Determine the [X, Y] coordinate at the center of the cell enclosing the given text.  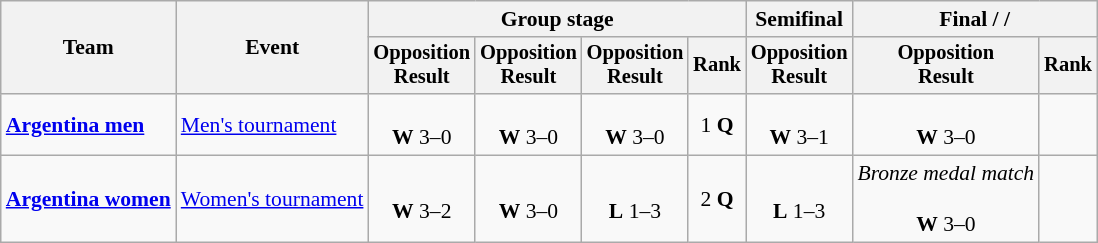
Event [272, 48]
Group stage [556, 19]
Argentina women [88, 200]
Bronze medal matchW 3–0 [946, 200]
W 3–2 [422, 200]
Final / / [974, 19]
Argentina men [88, 124]
1 Q [717, 124]
Team [88, 48]
Semifinal [800, 19]
Men's tournament [272, 124]
W 3–1 [800, 124]
2 Q [717, 200]
Women's tournament [272, 200]
